Return the (x, y) coordinate for the center point of the cell that contains the specified text.  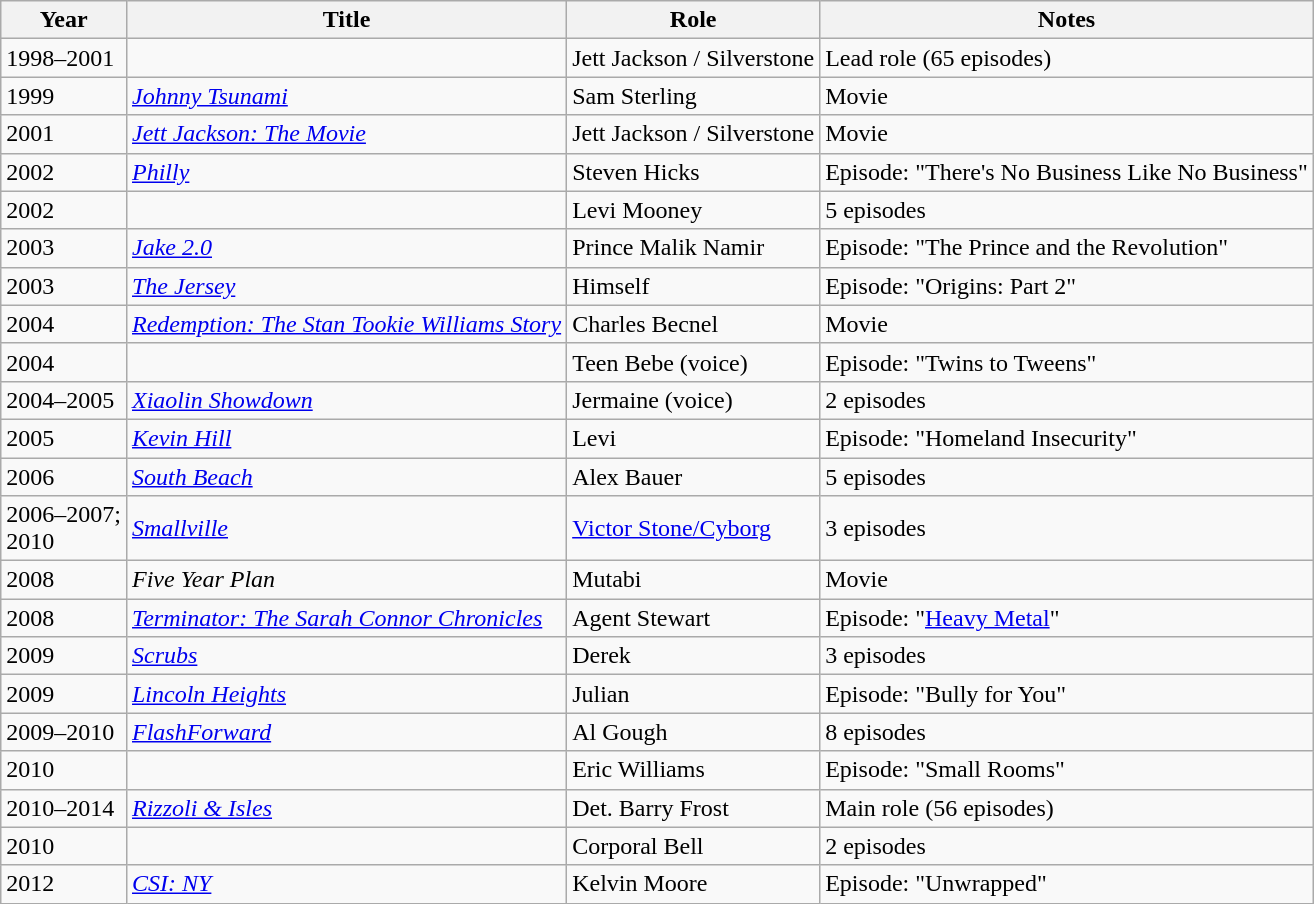
Terminator: The Sarah Connor Chronicles (346, 618)
Lincoln Heights (346, 694)
2009–2010 (64, 732)
2005 (64, 438)
Julian (694, 694)
Xiaolin Showdown (346, 400)
1999 (64, 96)
2006 (64, 477)
Corporal Bell (694, 846)
South Beach (346, 477)
Steven Hicks (694, 172)
Role (694, 20)
Episode: "Heavy Metal" (1067, 618)
2001 (64, 134)
Episode: "Small Rooms" (1067, 770)
Victor Stone/Cyborg (694, 528)
Kelvin Moore (694, 884)
Episode: "The Prince and the Revolution" (1067, 248)
2004–2005 (64, 400)
Charles Becnel (694, 324)
Scrubs (346, 656)
2006–2007; 2010 (64, 528)
Episode: "Homeland Insecurity" (1067, 438)
8 episodes (1067, 732)
Year (64, 20)
FlashForward (346, 732)
Title (346, 20)
Johnny Tsunami (346, 96)
Teen Bebe (voice) (694, 362)
Episode: "Twins to Tweens" (1067, 362)
Smallville (346, 528)
Episode: "Bully for You" (1067, 694)
Himself (694, 286)
2010–2014 (64, 808)
Notes (1067, 20)
Det. Barry Frost (694, 808)
Prince Malik Namir (694, 248)
Mutabi (694, 580)
Derek (694, 656)
CSI: NY (346, 884)
The Jersey (346, 286)
Al Gough (694, 732)
1998–2001 (64, 58)
Levi Mooney (694, 210)
Rizzoli & Isles (346, 808)
Episode: "There's No Business Like No Business" (1067, 172)
Kevin Hill (346, 438)
Lead role (65 episodes) (1067, 58)
Jake 2.0 (346, 248)
Sam Sterling (694, 96)
Philly (346, 172)
Eric Williams (694, 770)
Levi (694, 438)
Main role (56 episodes) (1067, 808)
Jermaine (voice) (694, 400)
Jett Jackson: The Movie (346, 134)
2012 (64, 884)
Agent Stewart (694, 618)
Alex Bauer (694, 477)
Redemption: The Stan Tookie Williams Story (346, 324)
Five Year Plan (346, 580)
Episode: "Unwrapped" (1067, 884)
Episode: "Origins: Part 2" (1067, 286)
